Detect which cell encompasses the target text, then output its [x, y] center coordinate. 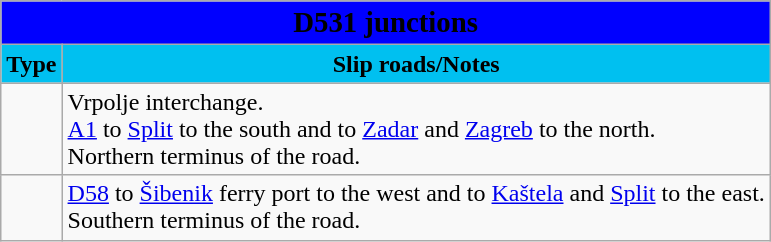
D58 to Šibenik ferry port to the west and to Kaštela and Split to the east.Southern terminus of the road. [416, 208]
D531 junctions [386, 23]
Type [32, 64]
Vrpolje interchange. A1 to Split to the south and to Zadar and Zagreb to the north.Northern terminus of the road. [416, 129]
Slip roads/Notes [416, 64]
